Extract the (X, Y) coordinate from the center of the cell holding the provided text.  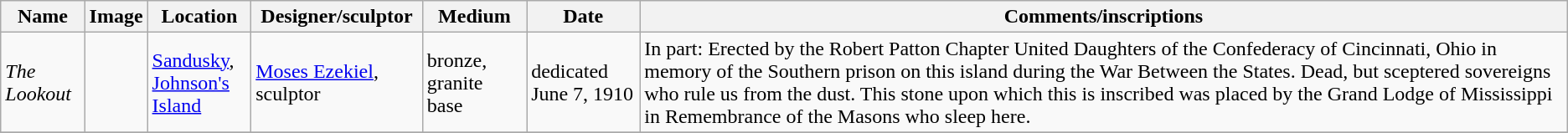
Comments/inscriptions (1104, 17)
Image (116, 17)
bronze, granite base (474, 82)
The Lookout (43, 82)
Date (583, 17)
Name (43, 17)
dedicated June 7, 1910 (583, 82)
Sandusky,Johnson's Island (199, 82)
Designer/sculptor (337, 17)
Moses Ezekiel, sculptor (337, 82)
Location (199, 17)
Medium (474, 17)
